From the cell containing the given text, extract its center point as (x, y) coordinate. 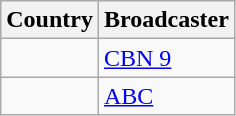
Country (50, 20)
ABC (166, 96)
Broadcaster (166, 20)
CBN 9 (166, 58)
